Pinpoint the cell where the given text exists, returning its (x, y) midpoint coordinate. 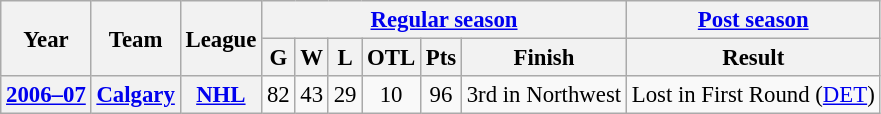
Post season (753, 20)
Pts (440, 58)
Team (136, 38)
Result (753, 58)
10 (392, 95)
3rd in Northwest (544, 95)
G (278, 58)
2006–07 (46, 95)
82 (278, 95)
Finish (544, 58)
96 (440, 95)
W (312, 58)
NHL (220, 95)
43 (312, 95)
Year (46, 38)
Calgary (136, 95)
Regular season (444, 20)
League (220, 38)
29 (344, 95)
Lost in First Round (DET) (753, 95)
OTL (392, 58)
L (344, 58)
